Return (x, y) of the center of cell containing provided text 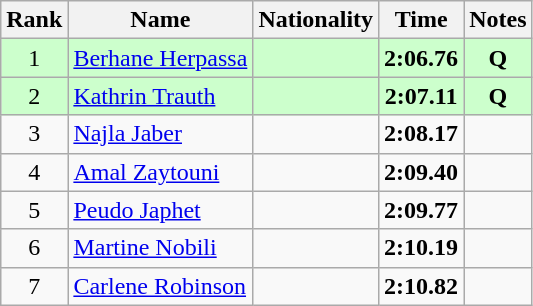
Time (422, 20)
5 (34, 210)
Amal Zaytouni (160, 172)
Peudo Japhet (160, 210)
Berhane Herpassa (160, 58)
2:09.40 (422, 172)
2 (34, 96)
2:08.17 (422, 134)
Notes (498, 20)
2:10.19 (422, 248)
Najla Jaber (160, 134)
2:09.77 (422, 210)
1 (34, 58)
6 (34, 248)
Carlene Robinson (160, 286)
4 (34, 172)
Name (160, 20)
Nationality (316, 20)
Kathrin Trauth (160, 96)
3 (34, 134)
2:06.76 (422, 58)
7 (34, 286)
Martine Nobili (160, 248)
Rank (34, 20)
2:07.11 (422, 96)
2:10.82 (422, 286)
